Capture the cell that displays the provided text and extract its [x, y] central coordinate. 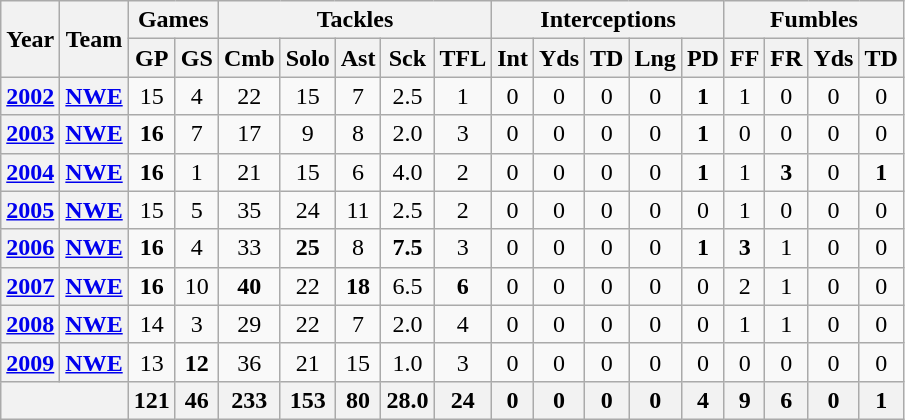
Solo [308, 58]
10 [196, 286]
29 [249, 324]
5 [196, 210]
GP [152, 58]
Team [94, 39]
2004 [30, 172]
2008 [30, 324]
13 [152, 362]
Games [173, 20]
Lng [655, 58]
2005 [30, 210]
233 [249, 400]
40 [249, 286]
2002 [30, 96]
4.0 [408, 172]
6.5 [408, 286]
1.0 [408, 362]
Fumbles [814, 20]
Year [30, 39]
14 [152, 324]
2007 [30, 286]
FR [786, 58]
2003 [30, 134]
12 [196, 362]
25 [308, 248]
153 [308, 400]
Interceptions [608, 20]
18 [358, 286]
Tackles [354, 20]
Cmb [249, 58]
33 [249, 248]
11 [358, 210]
PD [702, 58]
TFL [463, 58]
Sck [408, 58]
28.0 [408, 400]
7.5 [408, 248]
GS [196, 58]
121 [152, 400]
80 [358, 400]
Ast [358, 58]
35 [249, 210]
2006 [30, 248]
17 [249, 134]
2009 [30, 362]
46 [196, 400]
FF [744, 58]
36 [249, 362]
Int [513, 58]
